Return (x, y) of the center of cell containing provided text 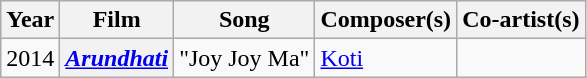
Koti (386, 58)
Co-artist(s) (521, 20)
Composer(s) (386, 20)
"Joy Joy Ma" (244, 58)
Year (30, 20)
2014 (30, 58)
Film (117, 20)
Arundhati (117, 58)
Song (244, 20)
